Provide the [x, y] coordinate of the cell's center where the given text is located.  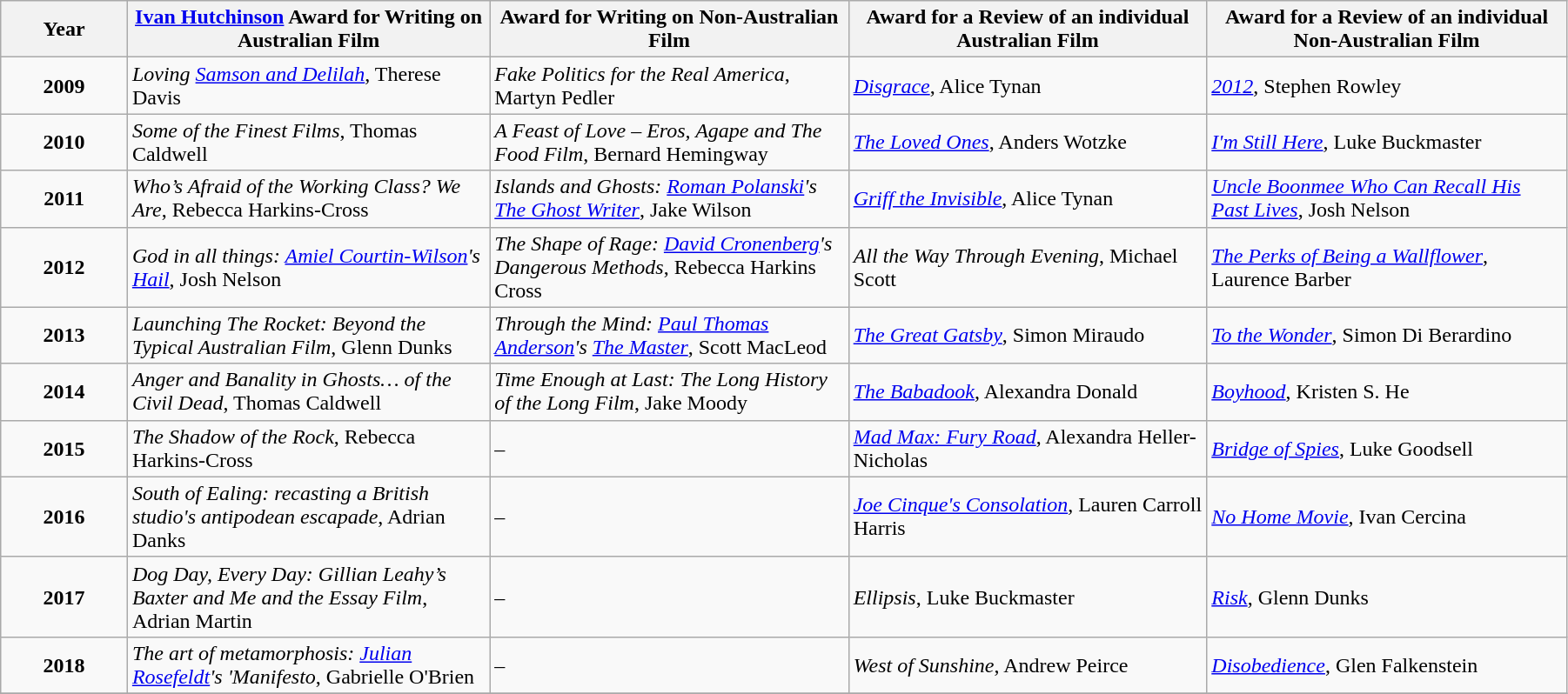
2014 [64, 391]
Joe Cinque's Consolation, Lauren Carroll Harris [1028, 517]
2009 [64, 85]
Dog Day, Every Day: Gillian Leahy’s Baxter and Me and the Essay Film, Adrian Martin [308, 597]
Griff the Invisible, Alice Tynan [1028, 198]
2018 [64, 664]
Anger and Banality in Ghosts… of the Civil Dead, Thomas Caldwell [308, 391]
Award for Writing on Non-Australian Film [669, 30]
Disgrace, Alice Tynan [1028, 85]
Launching The Rocket: Beyond the Typical Australian Film, Glenn Dunks [308, 336]
Fake Politics for the Real America, Martyn Pedler [669, 85]
Some of the Finest Films, Thomas Caldwell [308, 143]
Award for a Review of an individual Australian Film [1028, 30]
2011 [64, 198]
Risk, Glenn Dunks [1387, 597]
Disobedience, Glen Falkenstein [1387, 664]
The Shape of Rage: David Cronenberg's Dangerous Methods, Rebecca Harkins Cross [669, 267]
The art of metamorphosis: Julian Rosefeldt's 'Manifesto, Gabrielle O'Brien [308, 664]
Ellipsis, Luke Buckmaster [1028, 597]
To the Wonder, Simon Di Berardino [1387, 336]
The Great Gatsby, Simon Miraudo [1028, 336]
2013 [64, 336]
Award for a Review of an individual Non-Australian Film [1387, 30]
2012, Stephen Rowley [1387, 85]
The Loved Ones, Anders Wotzke [1028, 143]
Who’s Afraid of the Working Class? We Are, Rebecca Harkins-Cross [308, 198]
The Babadook, Alexandra Donald [1028, 391]
2012 [64, 267]
Bridge of Spies, Luke Goodsell [1387, 449]
The Perks of Being a Wallflower, Laurence Barber [1387, 267]
Year [64, 30]
2015 [64, 449]
2010 [64, 143]
No Home Movie, Ivan Cercina [1387, 517]
Time Enough at Last: The Long History of the Long Film, Jake Moody [669, 391]
Ivan Hutchinson Award for Writing on Australian Film [308, 30]
The Shadow of the Rock, Rebecca Harkins-Cross [308, 449]
Islands and Ghosts: Roman Polanski's The Ghost Writer, Jake Wilson [669, 198]
South of Ealing: recasting a British studio's antipodean escapade, Adrian Danks [308, 517]
Uncle Boonmee Who Can Recall His Past Lives, Josh Nelson [1387, 198]
2017 [64, 597]
Loving Samson and Delilah, Therese Davis [308, 85]
I'm Still Here, Luke Buckmaster [1387, 143]
All the Way Through Evening, Michael Scott [1028, 267]
A Feast of Love – Eros, Agape and The Food Film, Bernard Hemingway [669, 143]
2016 [64, 517]
God in all things: Amiel Courtin-Wilson's Hail, Josh Nelson [308, 267]
Boyhood, Kristen S. He [1387, 391]
Mad Max: Fury Road, Alexandra Heller-Nicholas [1028, 449]
West of Sunshine, Andrew Peirce [1028, 664]
Through the Mind: Paul Thomas Anderson's The Master, Scott MacLeod [669, 336]
